Identify which cell holds the provided text, then report its (X, Y) central coordinate. 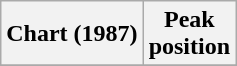
Chart (1987) (72, 34)
Peakposition (189, 34)
